Locate the cell with the specified text and output its (X, Y) center coordinate. 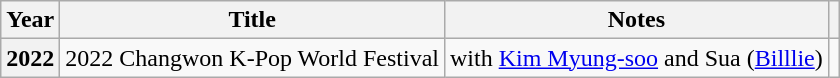
with Kim Myung-soo and Sua (Billlie) (636, 58)
Year (30, 20)
2022 (30, 58)
2022 Changwon K-Pop World Festival (252, 58)
Title (252, 20)
Notes (636, 20)
